Provide the (x, y) coordinate of the cell's center where the given text is located.  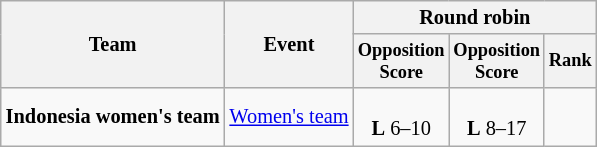
Rank (570, 61)
Team (113, 44)
Indonesia women's team (113, 117)
L 8–17 (497, 117)
Event (290, 44)
Round robin (474, 17)
L 6–10 (401, 117)
Women's team (290, 117)
